Locate the cell with the specified text and output its (X, Y) center coordinate. 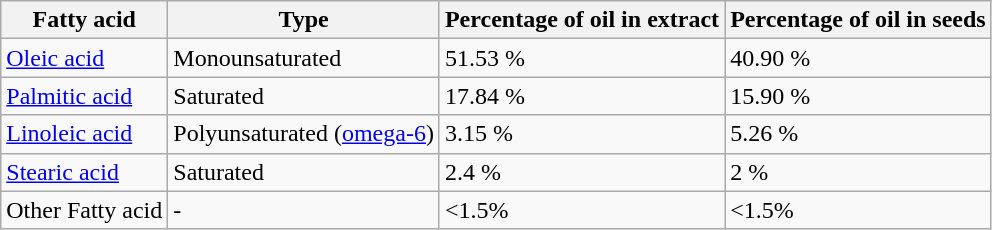
Polyunsaturated (omega-6) (304, 134)
40.90 % (858, 58)
5.26 % (858, 134)
3.15 % (582, 134)
Fatty acid (84, 20)
51.53 % (582, 58)
Linoleic acid (84, 134)
2 % (858, 172)
Palmitic acid (84, 96)
Oleic acid (84, 58)
Monounsaturated (304, 58)
Type (304, 20)
- (304, 210)
2.4 % (582, 172)
Percentage of oil in extract (582, 20)
Percentage of oil in seeds (858, 20)
15.90 % (858, 96)
Other Fatty acid (84, 210)
17.84 % (582, 96)
Stearic acid (84, 172)
